Scan for the cell matching the given text and deliver its [x, y] coordinate at center. 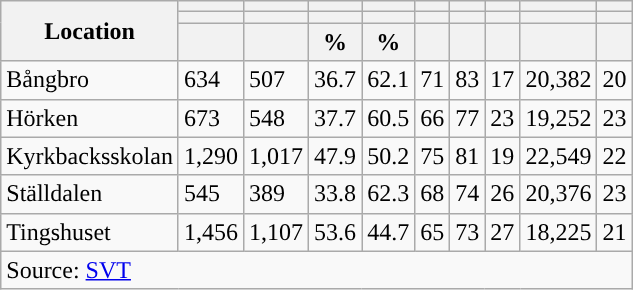
68 [432, 194]
74 [468, 194]
545 [210, 194]
1,017 [276, 156]
634 [210, 80]
33.8 [336, 194]
50.2 [388, 156]
36.7 [336, 80]
18,225 [558, 232]
53.6 [336, 232]
77 [468, 118]
17 [502, 80]
Hörken [90, 118]
507 [276, 80]
47.9 [336, 156]
19,252 [558, 118]
Bångbro [90, 80]
71 [432, 80]
73 [468, 232]
22 [614, 156]
81 [468, 156]
19 [502, 156]
22,549 [558, 156]
Kyrkbacksskolan [90, 156]
27 [502, 232]
75 [432, 156]
1,290 [210, 156]
20,376 [558, 194]
20,382 [558, 80]
26 [502, 194]
20 [614, 80]
1,456 [210, 232]
66 [432, 118]
83 [468, 80]
Source: SVT [316, 270]
44.7 [388, 232]
Tingshuset [90, 232]
60.5 [388, 118]
1,107 [276, 232]
37.7 [336, 118]
62.3 [388, 194]
62.1 [388, 80]
673 [210, 118]
65 [432, 232]
548 [276, 118]
Location [90, 31]
389 [276, 194]
Ställdalen [90, 194]
21 [614, 232]
